Capture the cell that displays the provided text and extract its (x, y) central coordinate. 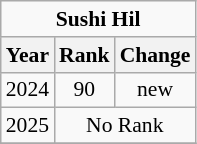
Sushi Hil (98, 19)
2024 (28, 90)
Year (28, 55)
Rank (84, 55)
2025 (28, 126)
Change (156, 55)
90 (84, 90)
No Rank (124, 126)
new (156, 90)
